Search for the cell housing the specified text and yield its (X, Y) center coordinate. 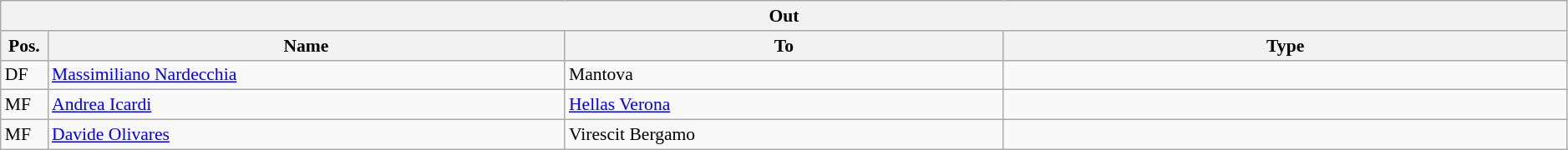
Davide Olivares (306, 135)
Type (1285, 46)
Mantova (784, 75)
DF (24, 75)
Hellas Verona (784, 105)
Virescit Bergamo (784, 135)
Pos. (24, 46)
Andrea Icardi (306, 105)
Out (784, 16)
Massimiliano Nardecchia (306, 75)
Name (306, 46)
To (784, 46)
